From the cell containing the given text, extract its center point as [x, y] coordinate. 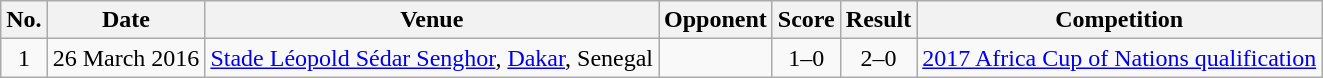
Stade Léopold Sédar Senghor, Dakar, Senegal [432, 58]
2017 Africa Cup of Nations qualification [1120, 58]
26 March 2016 [126, 58]
Score [806, 20]
2–0 [878, 58]
Opponent [716, 20]
1 [24, 58]
1–0 [806, 58]
Date [126, 20]
No. [24, 20]
Competition [1120, 20]
Result [878, 20]
Venue [432, 20]
